Search for the cell housing the specified text and yield its (x, y) center coordinate. 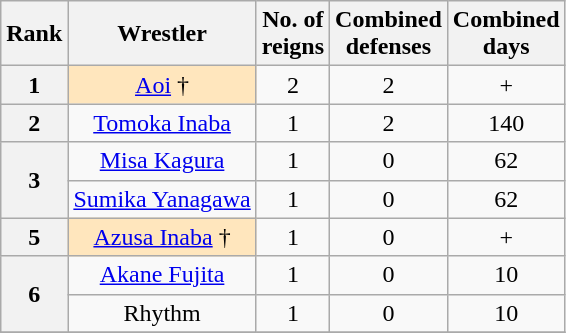
Combineddays (506, 34)
5 (34, 237)
Sumika Yanagawa (162, 199)
6 (34, 294)
Azusa Inaba † (162, 237)
Wrestler (162, 34)
Akane Fujita (162, 275)
Combineddefenses (389, 34)
Rank (34, 34)
140 (506, 123)
Misa Kagura (162, 161)
Tomoka Inaba (162, 123)
Aoi † (162, 85)
3 (34, 180)
No. ofreigns (292, 34)
Rhythm (162, 313)
